Identify which cell holds the provided text, then report its (x, y) central coordinate. 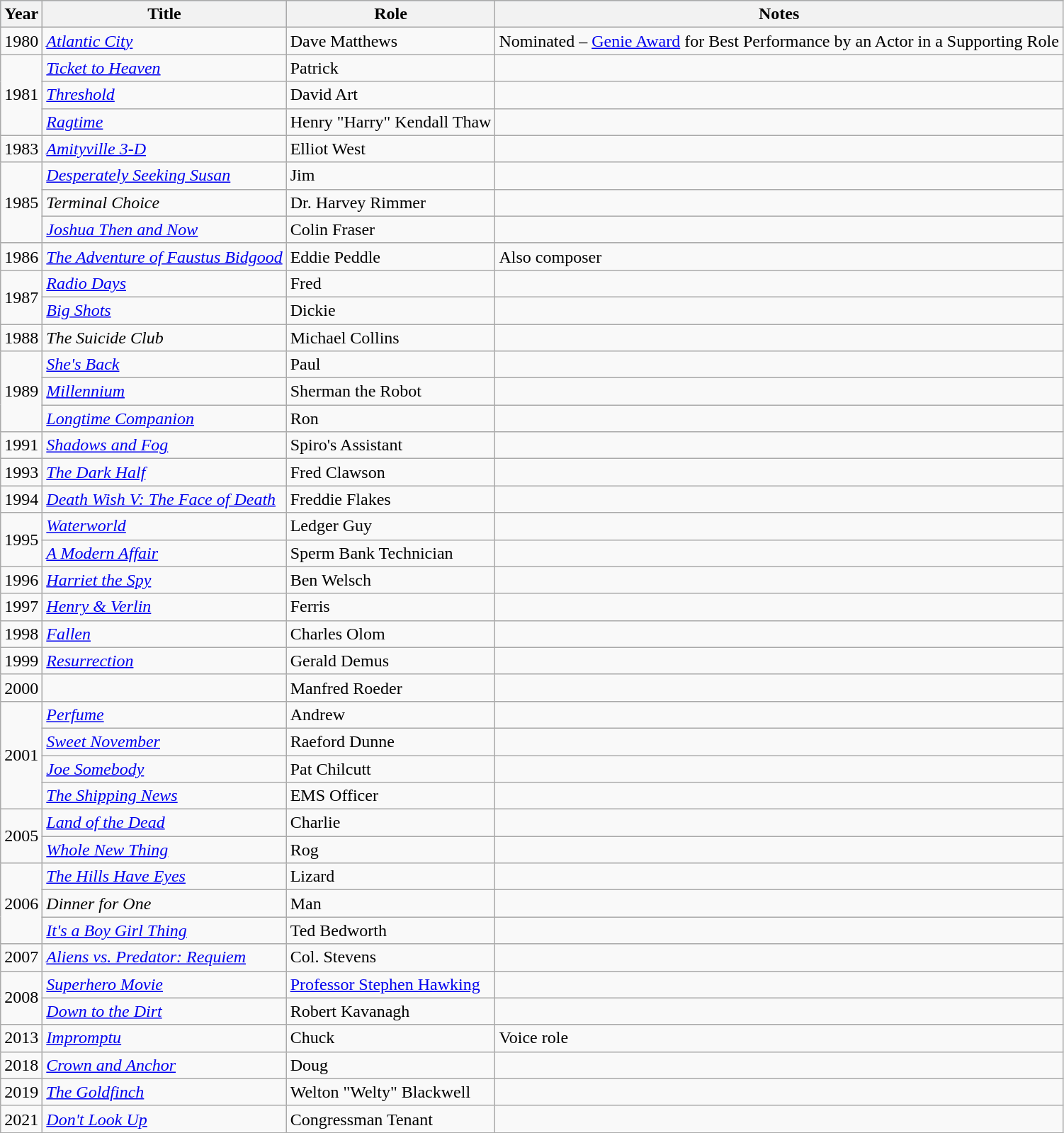
Whole New Thing (164, 850)
1983 (21, 149)
1999 (21, 661)
Ledger Guy (391, 526)
The Adventure of Faustus Bidgood (164, 256)
Land of the Dead (164, 823)
Notes (779, 14)
She's Back (164, 365)
Robert Kavanagh (391, 1011)
Rog (391, 850)
1981 (21, 95)
Colin Fraser (391, 229)
Big Shots (164, 310)
Terminal Choice (164, 203)
1986 (21, 256)
Professor Stephen Hawking (391, 984)
Down to the Dirt (164, 1011)
1989 (21, 392)
Ben Welsch (391, 580)
Ragtime (164, 122)
Millennium (164, 392)
Doug (391, 1065)
1985 (21, 203)
Fred (391, 283)
Don't Look Up (164, 1119)
1997 (21, 607)
2000 (21, 688)
Dickie (391, 310)
Col. Stevens (391, 957)
1995 (21, 540)
The Suicide Club (164, 338)
The Goldfinch (164, 1092)
Also composer (779, 256)
Charles Olom (391, 634)
Superhero Movie (164, 984)
1987 (21, 297)
2008 (21, 998)
Joe Somebody (164, 768)
Amityville 3-D (164, 149)
Andrew (391, 714)
Radio Days (164, 283)
2006 (21, 904)
1994 (21, 499)
Title (164, 14)
Freddie Flakes (391, 499)
Aliens vs. Predator: Requiem (164, 957)
Ron (391, 419)
1991 (21, 445)
Voice role (779, 1038)
Atlantic City (164, 41)
1996 (21, 580)
2001 (21, 755)
Spiro's Assistant (391, 445)
Desperately Seeking Susan (164, 176)
Paul (391, 365)
Ted Bedworth (391, 930)
Role (391, 14)
Henry "Harry" Kendall Thaw (391, 122)
Man (391, 904)
The Dark Half (164, 472)
Year (21, 14)
Death Wish V: The Face of Death (164, 499)
2007 (21, 957)
Threshold (164, 95)
The Hills Have Eyes (164, 877)
Sherman the Robot (391, 392)
Patrick (391, 68)
Joshua Then and Now (164, 229)
Fallen (164, 634)
A Modern Affair (164, 553)
2021 (21, 1119)
Raeford Dunne (391, 741)
Longtime Companion (164, 419)
Congressman Tenant (391, 1119)
Dinner for One (164, 904)
Sperm Bank Technician (391, 553)
Dave Matthews (391, 41)
Waterworld (164, 526)
It's a Boy Girl Thing (164, 930)
2013 (21, 1038)
Harriet the Spy (164, 580)
Gerald Demus (391, 661)
1998 (21, 634)
2018 (21, 1065)
1993 (21, 472)
Crown and Anchor (164, 1065)
Welton "Welty" Blackwell (391, 1092)
David Art (391, 95)
Resurrection (164, 661)
1980 (21, 41)
Impromptu (164, 1038)
Shadows and Fog (164, 445)
Michael Collins (391, 338)
Henry & Verlin (164, 607)
Ticket to Heaven (164, 68)
Fred Clawson (391, 472)
EMS Officer (391, 796)
The Shipping News (164, 796)
Sweet November (164, 741)
Charlie (391, 823)
Ferris (391, 607)
2019 (21, 1092)
1988 (21, 338)
Lizard (391, 877)
Eddie Peddle (391, 256)
Manfred Roeder (391, 688)
Dr. Harvey Rimmer (391, 203)
Perfume (164, 714)
Jim (391, 176)
Nominated – Genie Award for Best Performance by an Actor in a Supporting Role (779, 41)
Pat Chilcutt (391, 768)
Elliot West (391, 149)
2005 (21, 836)
Chuck (391, 1038)
